Identify which cell holds the provided text, then report its [x, y] central coordinate. 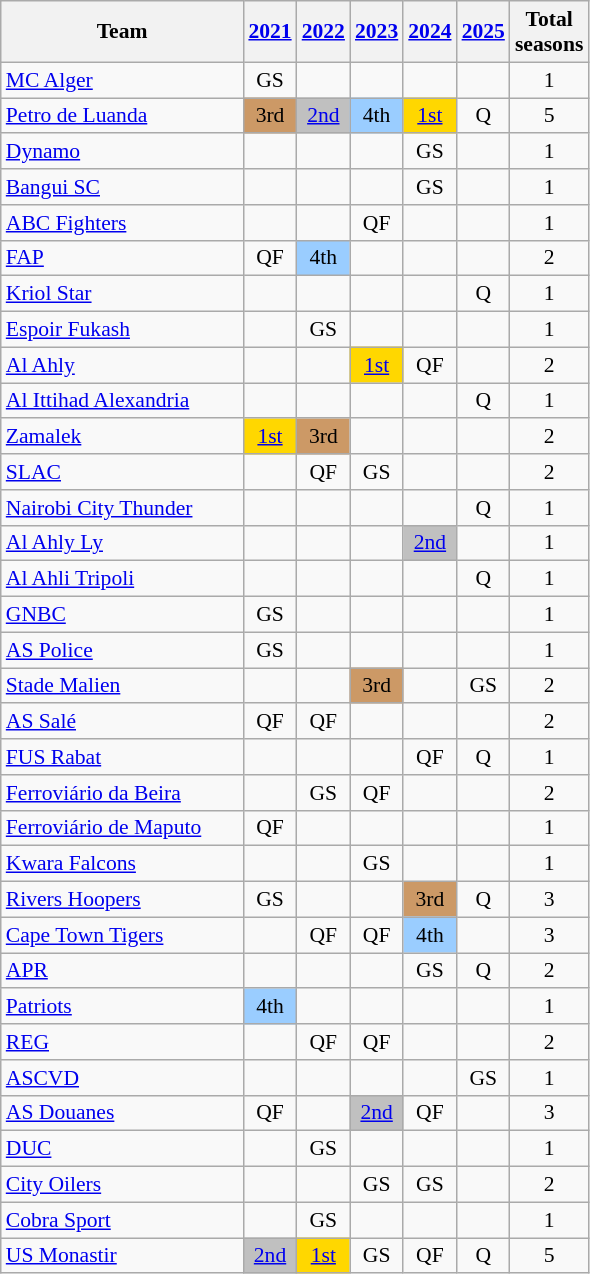
City Oilers [122, 1185]
ASCVD [122, 1078]
REG [122, 1042]
AS Douanes [122, 1113]
Stade Malien [122, 686]
Espoir Fukash [122, 330]
APR [122, 971]
Cape Town Tigers [122, 935]
Bangui SC [122, 187]
Dynamo [122, 152]
SLAC [122, 472]
FAP [122, 258]
Ferroviário da Beira [122, 793]
Al Ahly Ly [122, 543]
Al Ahli Tripoli [122, 579]
DUC [122, 1149]
Zamalek [122, 437]
Team [122, 32]
Cobra Sport [122, 1220]
FUS Rabat [122, 757]
GNBC [122, 615]
2024 [430, 32]
2021 [270, 32]
Kriol Star [122, 294]
Petro de Luanda [122, 116]
Totalseasons [550, 32]
Nairobi City Thunder [122, 508]
AS Police [122, 650]
AS Salé [122, 722]
Al Ahly [122, 365]
2023 [376, 32]
US Monastir [122, 1256]
MC Alger [122, 80]
2022 [324, 32]
2025 [484, 32]
ABC Fighters [122, 223]
Kwara Falcons [122, 864]
Rivers Hoopers [122, 900]
Ferroviário de Maputo [122, 828]
Patriots [122, 1007]
Al Ittihad Alexandria [122, 401]
